Determine the (x, y) coordinate at the center of the cell enclosing the given text.  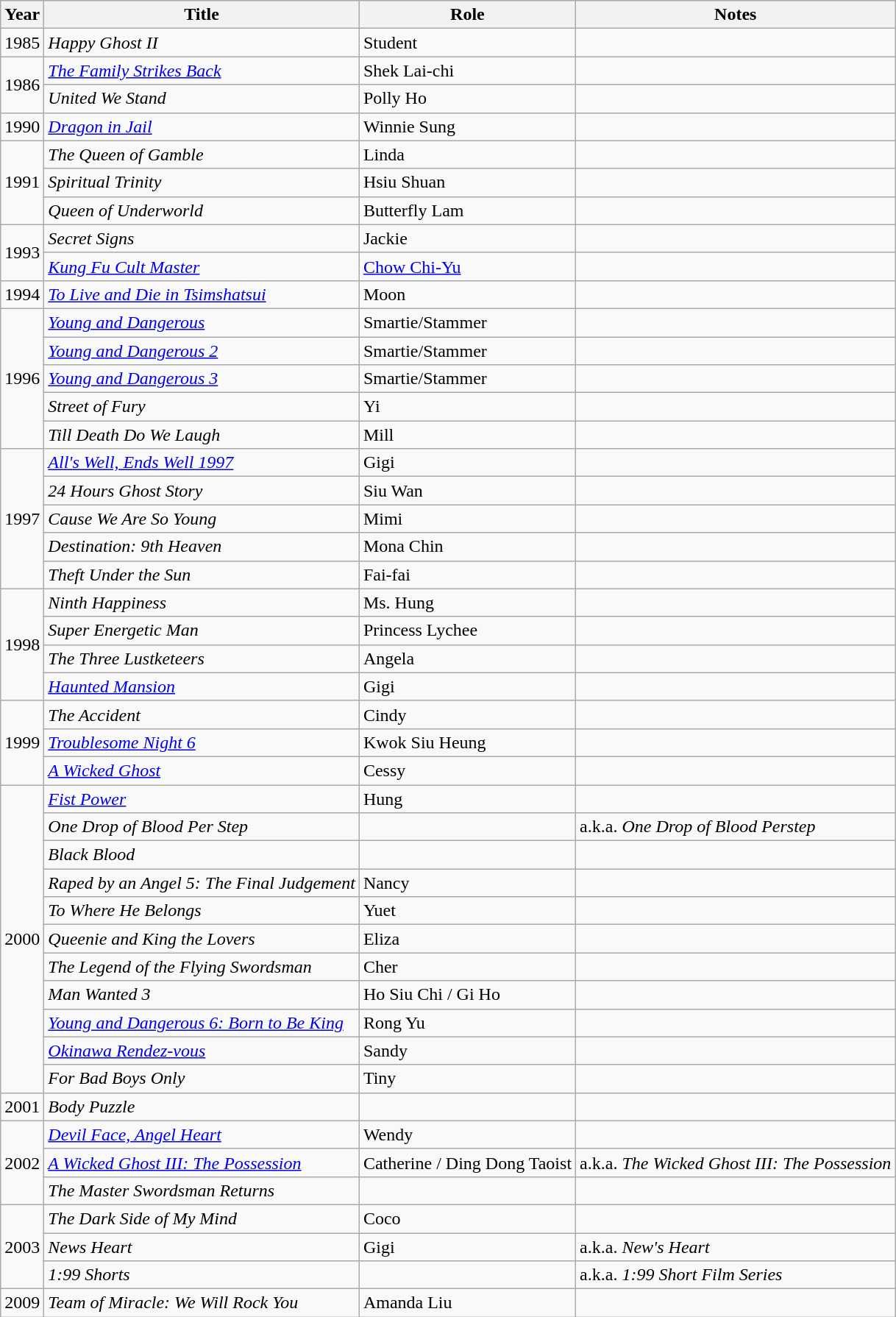
Tiny (467, 1079)
1986 (22, 85)
Cher (467, 967)
Siu Wan (467, 491)
To Where He Belongs (202, 911)
Destination: 9th Heaven (202, 547)
Sandy (467, 1051)
2002 (22, 1162)
Queenie and King the Lovers (202, 939)
Amanda Liu (467, 1303)
Man Wanted 3 (202, 995)
2009 (22, 1303)
Cindy (467, 714)
Ho Siu Chi / Gi Ho (467, 995)
The Accident (202, 714)
News Heart (202, 1247)
Raped by an Angel 5: The Final Judgement (202, 883)
Young and Dangerous 3 (202, 379)
Notes (736, 15)
Title (202, 15)
2000 (22, 939)
Ninth Happiness (202, 603)
United We Stand (202, 99)
Till Death Do We Laugh (202, 435)
2001 (22, 1107)
Nancy (467, 883)
The Dark Side of My Mind (202, 1218)
Cessy (467, 770)
Mona Chin (467, 547)
A Wicked Ghost (202, 770)
1993 (22, 252)
Role (467, 15)
A Wicked Ghost III: The Possession (202, 1162)
Body Puzzle (202, 1107)
Cause We Are So Young (202, 519)
Student (467, 43)
Theft Under the Sun (202, 575)
The Master Swordsman Returns (202, 1190)
Hung (467, 798)
Fist Power (202, 798)
Polly Ho (467, 99)
Shek Lai-chi (467, 71)
The Legend of the Flying Swordsman (202, 967)
Troublesome Night 6 (202, 742)
Happy Ghost II (202, 43)
Yuet (467, 911)
Devil Face, Angel Heart (202, 1135)
Year (22, 15)
a.k.a. 1:99 Short Film Series (736, 1275)
Queen of Underworld (202, 210)
Linda (467, 155)
Yi (467, 407)
Young and Dangerous (202, 322)
Jackie (467, 238)
1998 (22, 645)
The Three Lustketeers (202, 658)
Rong Yu (467, 1023)
Princess Lychee (467, 631)
Moon (467, 294)
1994 (22, 294)
To Live and Die in Tsimshatsui (202, 294)
Kwok Siu Heung (467, 742)
Coco (467, 1218)
Super Energetic Man (202, 631)
Wendy (467, 1135)
Eliza (467, 939)
Black Blood (202, 855)
Okinawa Rendez-vous (202, 1051)
24 Hours Ghost Story (202, 491)
Kung Fu Cult Master (202, 266)
a.k.a. New's Heart (736, 1247)
Fai-fai (467, 575)
All's Well, Ends Well 1997 (202, 463)
1991 (22, 182)
2003 (22, 1246)
1999 (22, 742)
Ms. Hung (467, 603)
Chow Chi-Yu (467, 266)
1996 (22, 378)
The Family Strikes Back (202, 71)
Hsiu Shuan (467, 182)
1985 (22, 43)
1:99 Shorts (202, 1275)
Mimi (467, 519)
For Bad Boys Only (202, 1079)
The Queen of Gamble (202, 155)
1990 (22, 127)
Secret Signs (202, 238)
Catherine / Ding Dong Taoist (467, 1162)
a.k.a. One Drop of Blood Perstep (736, 827)
Haunted Mansion (202, 686)
Spiritual Trinity (202, 182)
Butterfly Lam (467, 210)
Team of Miracle: We Will Rock You (202, 1303)
Young and Dangerous 2 (202, 351)
Young and Dangerous 6: Born to Be King (202, 1023)
a.k.a. The Wicked Ghost III: The Possession (736, 1162)
Street of Fury (202, 407)
1997 (22, 519)
Dragon in Jail (202, 127)
Winnie Sung (467, 127)
Mill (467, 435)
Angela (467, 658)
One Drop of Blood Per Step (202, 827)
